Extract the (x, y) coordinate from the center of the cell holding the provided text.  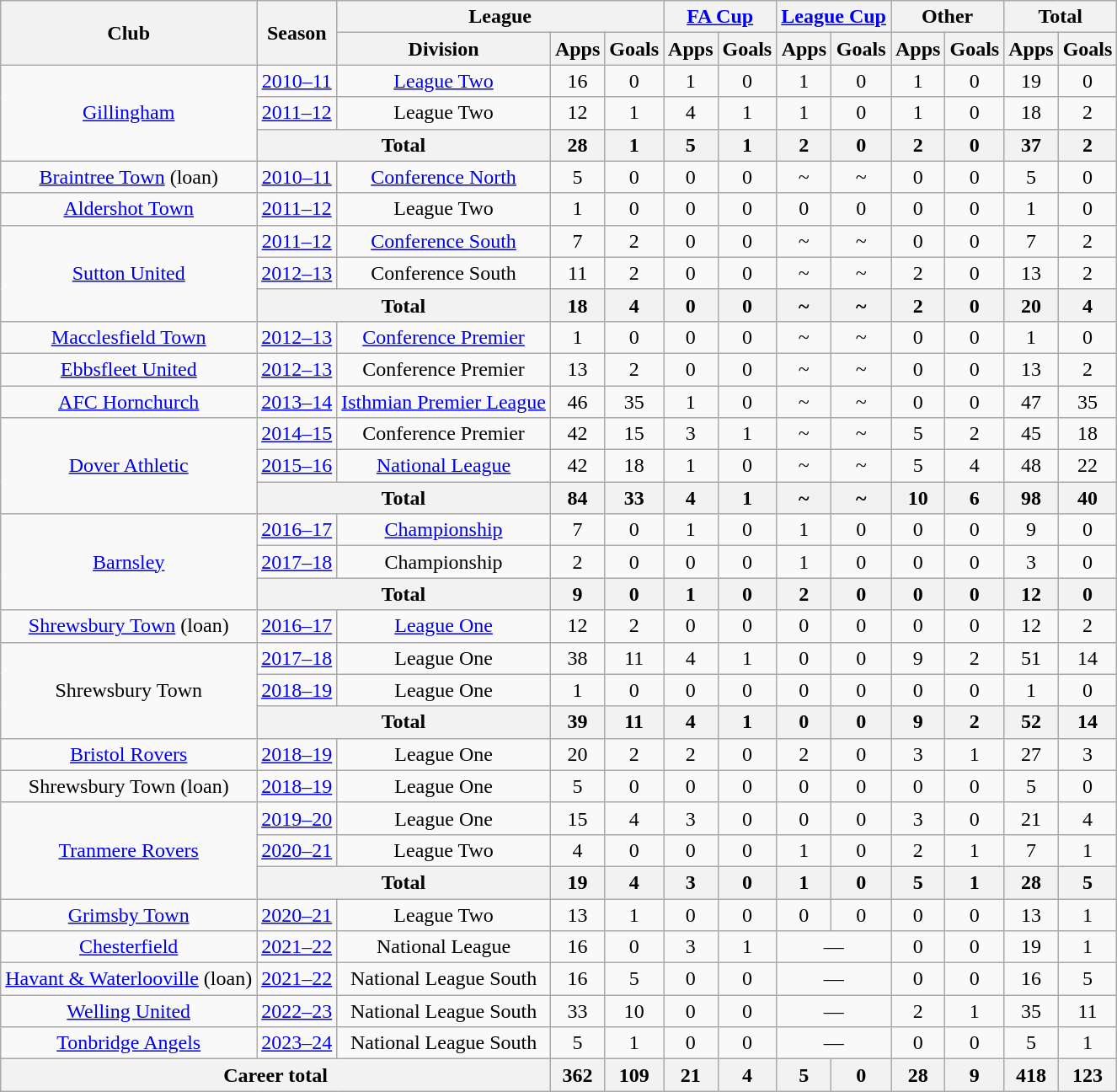
AFC Hornchurch (129, 402)
45 (1031, 434)
Ebbsfleet United (129, 369)
47 (1031, 402)
27 (1031, 754)
2015–16 (297, 466)
Career total (276, 1075)
2019–20 (297, 818)
Welling United (129, 1011)
48 (1031, 466)
52 (1031, 722)
Grimsby Town (129, 914)
Havant & Waterlooville (loan) (129, 979)
2014–15 (297, 434)
Other (948, 17)
Sutton United (129, 273)
Dover Athletic (129, 466)
98 (1031, 498)
46 (577, 402)
37 (1031, 145)
362 (577, 1075)
Gillingham (129, 113)
League Cup (834, 17)
418 (1031, 1075)
123 (1088, 1075)
Club (129, 33)
Aldershot Town (129, 209)
40 (1088, 498)
2022–23 (297, 1011)
Bristol Rovers (129, 754)
Macclesfield Town (129, 337)
109 (634, 1075)
League (500, 17)
38 (577, 658)
Barnsley (129, 562)
Braintree Town (loan) (129, 177)
84 (577, 498)
39 (577, 722)
2013–14 (297, 402)
22 (1088, 466)
Conference North (444, 177)
Tonbridge Angels (129, 1043)
FA Cup (720, 17)
6 (975, 498)
Division (444, 49)
Chesterfield (129, 947)
2023–24 (297, 1043)
Shrewsbury Town (129, 690)
Season (297, 33)
Tranmere Rovers (129, 850)
51 (1031, 658)
Isthmian Premier League (444, 402)
